Determine the [X, Y] coordinate at the center of the cell enclosing the given text.  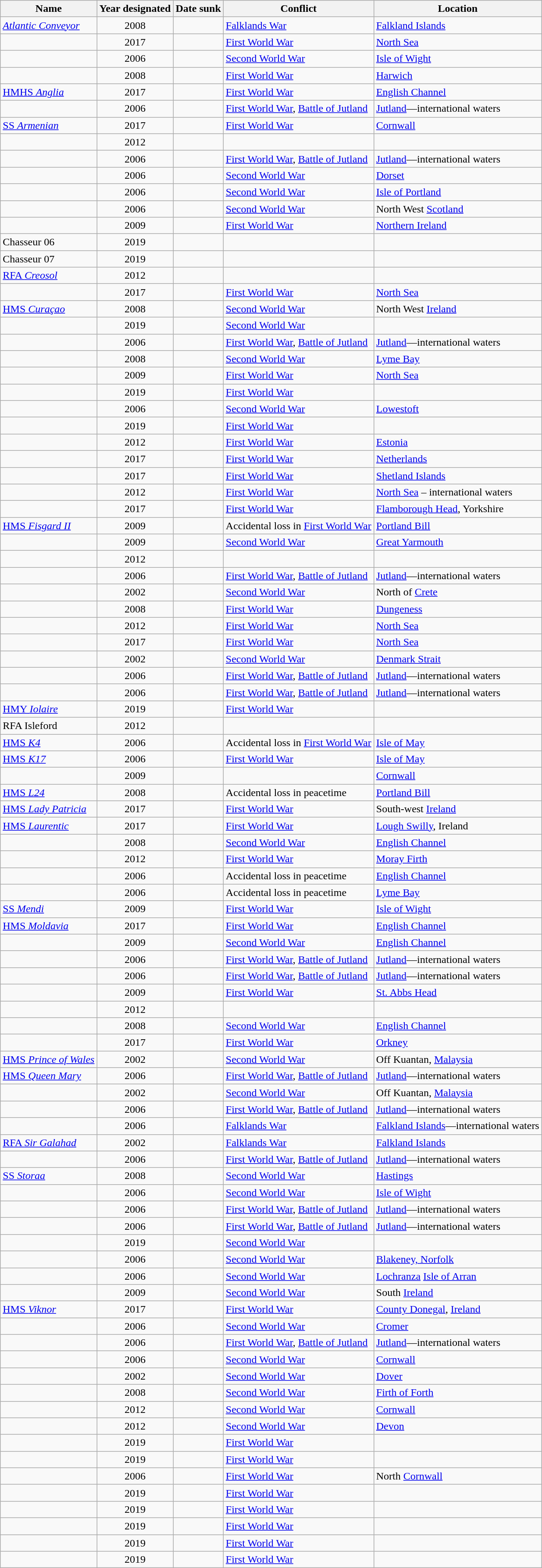
Year designated [135, 9]
HMS Prince of Wales [49, 1059]
HMS L24 [49, 793]
Netherlands [458, 459]
Dorset [458, 175]
HMS K17 [49, 759]
Harwich [458, 75]
Devon [458, 1426]
Lowestoft [458, 409]
Conflict [298, 9]
HMS Fisgard II [49, 526]
HMS Laurentic [49, 826]
Blakeney, Norfolk [458, 1259]
Atlantic Conveyor [49, 25]
Shetland Islands [458, 475]
Lochranza Isle of Arran [458, 1276]
Northern Ireland [458, 226]
North West Scotland [458, 209]
North of Crete [458, 592]
RFA Creosol [49, 276]
St. Abbs Head [458, 992]
HMS Curaçao [49, 309]
Isle of Portland [458, 192]
HMS K4 [49, 743]
HMY Iolaire [49, 709]
Lough Swilly, Ireland [458, 826]
County Donegal, Ireland [458, 1310]
North West Ireland [458, 309]
Orkney [458, 1043]
HMS Moldavia [49, 926]
South Ireland [458, 1293]
Dover [458, 1376]
Denmark Strait [458, 659]
Moray Firth [458, 859]
Firth of Forth [458, 1393]
Chasseur 07 [49, 259]
Dungeness [458, 609]
SS Mendi [49, 909]
North Cornwall [458, 1476]
HMS Viknor [49, 1310]
South-west Ireland [458, 809]
Chasseur 06 [49, 242]
HMHS Anglia [49, 92]
Great Yarmouth [458, 542]
Falkland Islands—international waters [458, 1126]
Flamborough Head, Yorkshire [458, 509]
Hastings [458, 1176]
Name [49, 9]
Cromer [458, 1326]
Date sunk [198, 9]
SS Storaa [49, 1176]
SS Armenian [49, 125]
HMS Lady Patricia [49, 809]
RFA Sir Galahad [49, 1143]
North Sea – international waters [458, 492]
HMS Queen Mary [49, 1076]
Estonia [458, 442]
Location [458, 9]
RFA Isleford [49, 726]
